Return the (X, Y) coordinate for the center point of the cell that contains the specified text.  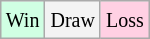
Win (22, 20)
Draw (72, 20)
Loss (124, 20)
